From the cell containing the given text, extract its center point as [x, y] coordinate. 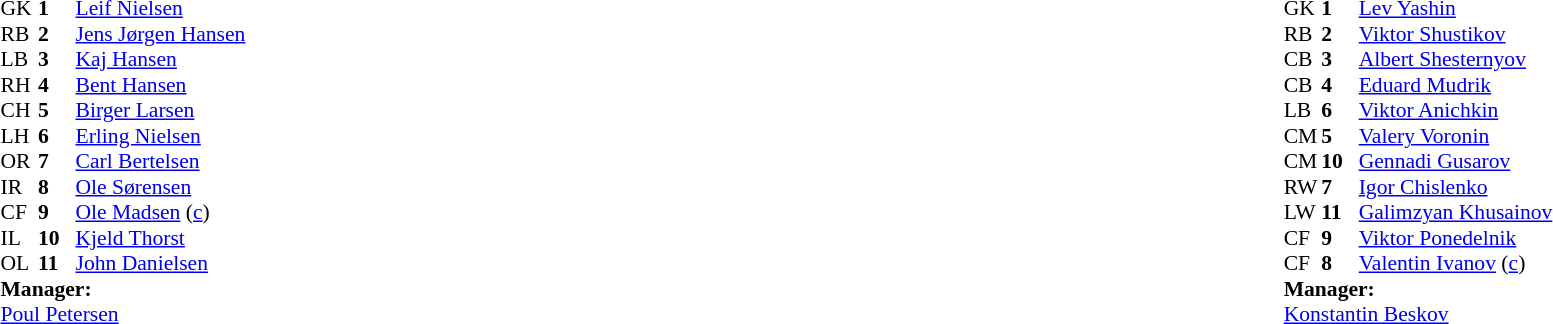
RH [19, 85]
Erling Nielsen [161, 136]
Valentin Ivanov (c) [1456, 263]
Ole Madsen (c) [161, 213]
LH [19, 136]
Kjeld Thorst [161, 238]
Gennadi Gusarov [1456, 161]
Bent Hansen [161, 85]
Igor Chislenko [1456, 187]
Viktor Shustikov [1456, 34]
John Danielsen [161, 263]
Eduard Mudrik [1456, 85]
Ole Sørensen [161, 187]
Carl Bertelsen [161, 161]
Viktor Ponedelnik [1456, 238]
CH [19, 111]
Kaj Hansen [161, 59]
Albert Shesternyov [1456, 59]
OL [19, 263]
IR [19, 187]
Birger Larsen [161, 111]
RW [1303, 187]
IL [19, 238]
OR [19, 161]
Galimzyan Khusainov [1456, 213]
Valery Voronin [1456, 136]
LW [1303, 213]
Jens Jørgen Hansen [161, 34]
Viktor Anichkin [1456, 111]
